Detect which cell encompasses the target text, then output its (X, Y) center coordinate. 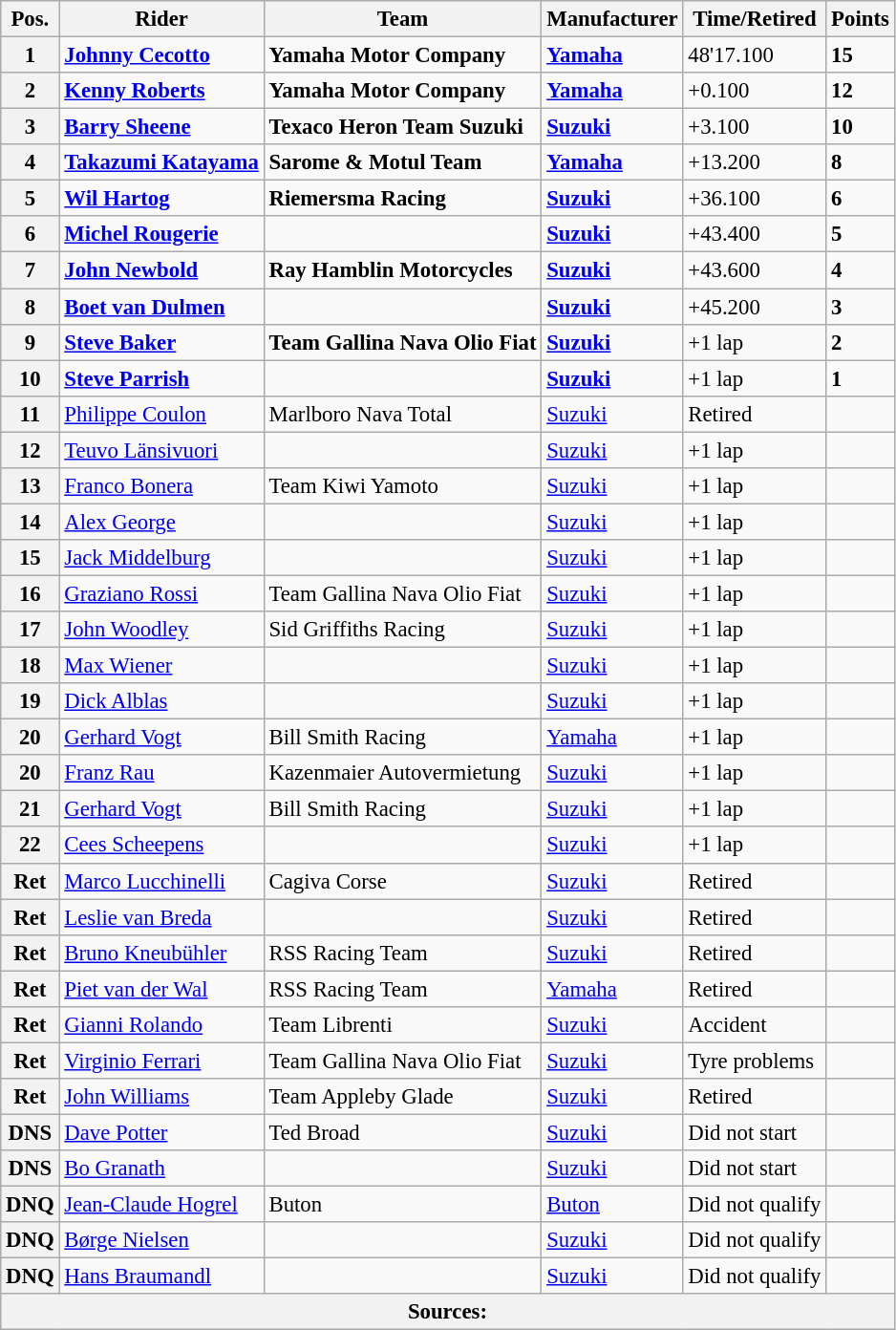
Johnny Cecotto (161, 55)
Graziano Rossi (161, 593)
Franco Bonera (161, 486)
Sources: (447, 1312)
Cagiva Corse (403, 881)
Boet van Dulmen (161, 307)
18 (31, 666)
17 (31, 630)
Piet van der Wal (161, 989)
Tyre problems (755, 1061)
+0.100 (755, 91)
Leslie van Breda (161, 917)
Barry Sheene (161, 127)
+43.600 (755, 270)
Pos. (31, 19)
John Woodley (161, 630)
Kenny Roberts (161, 91)
Marco Lucchinelli (161, 881)
Dave Potter (161, 1132)
21 (31, 809)
Bruno Kneubühler (161, 953)
Sarome & Motul Team (403, 162)
Hans Braumandl (161, 1276)
19 (31, 701)
Philippe Coulon (161, 414)
22 (31, 846)
Manufacturer (612, 19)
Rider (161, 19)
Accident (755, 1025)
14 (31, 522)
13 (31, 486)
+36.100 (755, 199)
9 (31, 342)
Ted Broad (403, 1132)
+43.400 (755, 234)
Steve Parrish (161, 378)
Bo Granath (161, 1169)
7 (31, 270)
Teuvo Länsivuori (161, 450)
Points (860, 19)
Takazumi Katayama (161, 162)
Gianni Rolando (161, 1025)
Steve Baker (161, 342)
+13.200 (755, 162)
John Newbold (161, 270)
Team Appleby Glade (403, 1097)
John Williams (161, 1097)
Kazenmaier Autovermietung (403, 773)
Team Kiwi Yamoto (403, 486)
Ray Hamblin Motorcycles (403, 270)
Michel Rougerie (161, 234)
Team (403, 19)
+45.200 (755, 307)
Sid Griffiths Racing (403, 630)
Børge Nielsen (161, 1240)
Alex George (161, 522)
Cees Scheepens (161, 846)
Texaco Heron Team Suzuki (403, 127)
Riemersma Racing (403, 199)
48'17.100 (755, 55)
Franz Rau (161, 773)
16 (31, 593)
Jean-Claude Hogrel (161, 1205)
Jack Middelburg (161, 558)
Time/Retired (755, 19)
11 (31, 414)
Team Librenti (403, 1025)
Max Wiener (161, 666)
+3.100 (755, 127)
Dick Alblas (161, 701)
Virginio Ferrari (161, 1061)
Marlboro Nava Total (403, 414)
Wil Hartog (161, 199)
